Extract the [x, y] coordinate from the center of the cell holding the provided text.  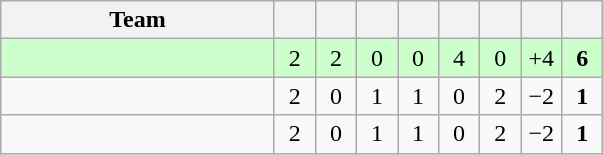
6 [582, 58]
Team [138, 20]
4 [460, 58]
+4 [542, 58]
